Pinpoint the cell where the given text exists, returning its [X, Y] midpoint coordinate. 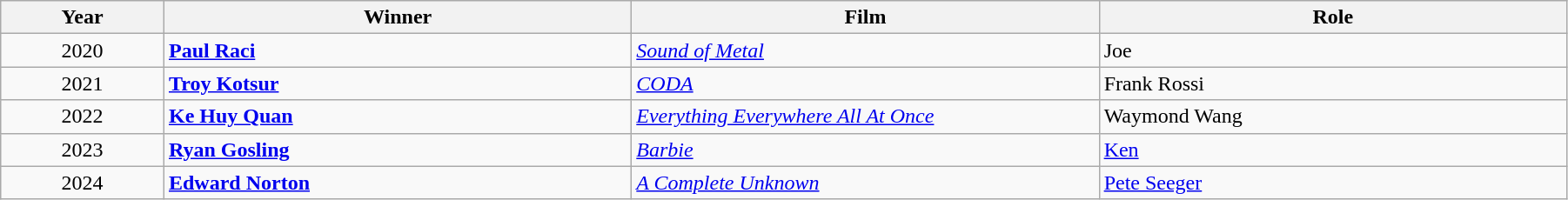
A Complete Unknown [865, 183]
Frank Rossi [1333, 83]
2020 [83, 50]
Winner [397, 17]
Ryan Gosling [397, 150]
CODA [865, 83]
Joe [1333, 50]
Film [865, 17]
Paul Raci [397, 50]
Edward Norton [397, 183]
Ken [1333, 150]
2024 [83, 183]
2022 [83, 117]
Year [83, 17]
Waymond Wang [1333, 117]
Barbie [865, 150]
Pete Seeger [1333, 183]
2023 [83, 150]
Role [1333, 17]
Troy Kotsur [397, 83]
Everything Everywhere All At Once [865, 117]
Ke Huy Quan [397, 117]
2021 [83, 83]
Sound of Metal [865, 50]
